Provide the (x, y) coordinate of the cell's center where the given text is located.  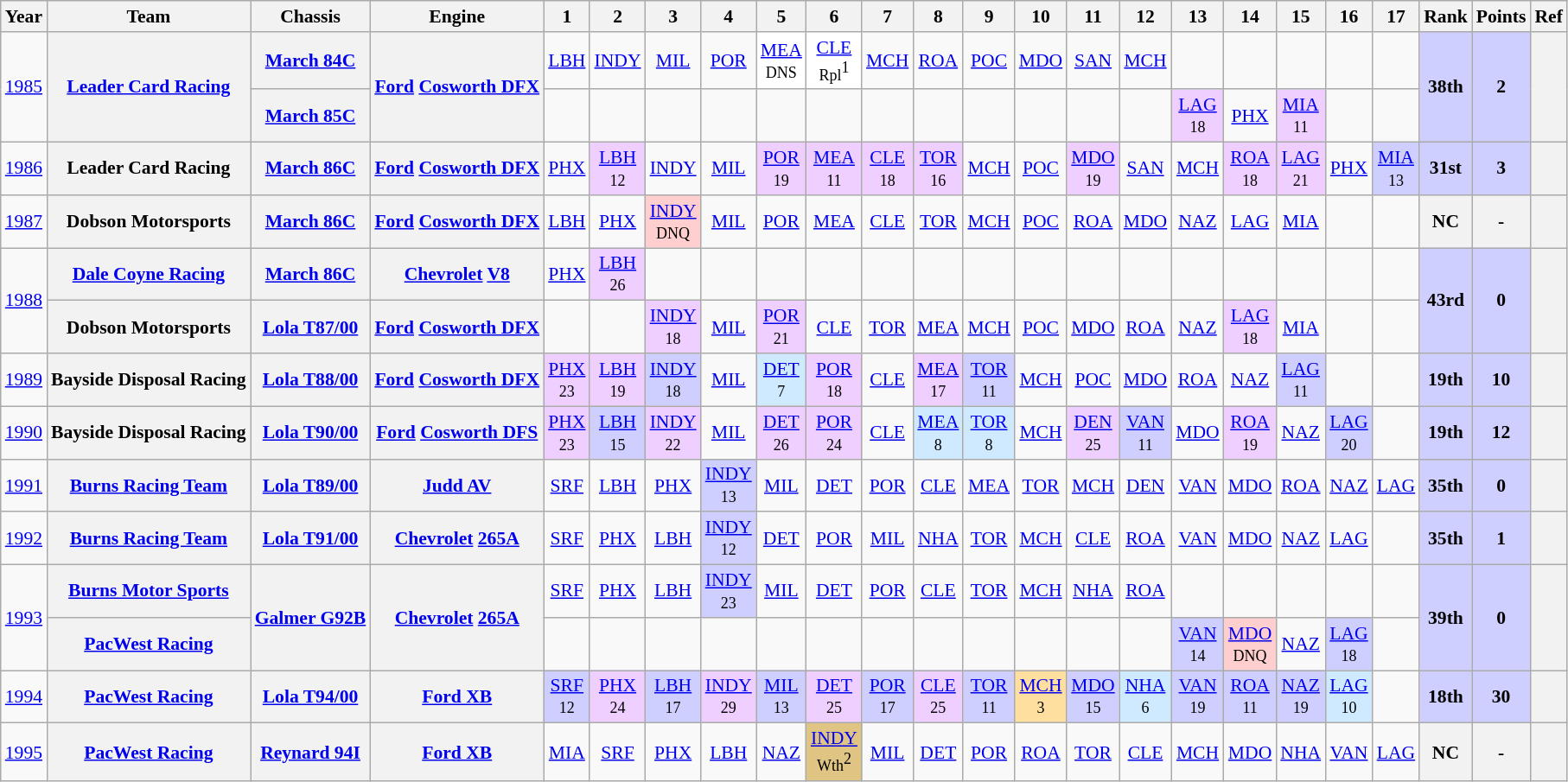
14 (1250, 16)
CLERpl1 (834, 60)
1987 (24, 221)
POR24 (834, 432)
INDYWth2 (834, 752)
MIA13 (1396, 169)
INDY29 (729, 696)
4 (729, 16)
1995 (24, 752)
NAZ19 (1300, 696)
11 (1093, 16)
MDODNQ (1250, 645)
8 (938, 16)
Judd AV (456, 486)
Rank (1445, 16)
Ref (1548, 16)
ROA19 (1250, 432)
LBH26 (617, 275)
INDY13 (729, 486)
6 (834, 16)
INDY22 (673, 432)
7 (887, 16)
1985 (24, 87)
MDO15 (1093, 696)
31st (1445, 169)
1986 (24, 169)
Lola T89/00 (311, 486)
VAN14 (1198, 645)
9 (989, 16)
Lola T88/00 (311, 380)
MIL13 (781, 696)
1994 (24, 696)
LAG21 (1300, 169)
Lola T91/00 (311, 539)
DET26 (781, 432)
1993 (24, 618)
Team (149, 16)
Reynard 94I (311, 752)
MEA11 (834, 169)
TOR8 (989, 432)
LAG10 (1348, 696)
LBH12 (617, 169)
Galmer G92B (311, 618)
5 (781, 16)
1992 (24, 539)
NHA6 (1146, 696)
38th (1445, 87)
ROA18 (1250, 169)
1990 (24, 432)
MDO19 (1093, 169)
Lola T90/00 (311, 432)
Lola T87/00 (311, 327)
INDY12 (729, 539)
15 (1300, 16)
LBH17 (673, 696)
INDYDNQ (673, 221)
POR19 (781, 169)
Engine (456, 16)
DET7 (781, 380)
16 (1348, 16)
LAG20 (1348, 432)
Points (1501, 16)
1991 (24, 486)
CLE18 (887, 169)
MCH3 (1041, 696)
VAN11 (1146, 432)
DEN (1146, 486)
1988 (24, 301)
MEA17 (938, 380)
TOR16 (938, 169)
PHX24 (617, 696)
LAG11 (1300, 380)
18th (1445, 696)
POR18 (834, 380)
LBH19 (617, 380)
SRF12 (567, 696)
Chevrolet V8 (456, 275)
POR21 (781, 327)
Ford Cosworth DFS (456, 432)
ROA11 (1250, 696)
INDY23 (729, 591)
Lola T94/00 (311, 696)
CLE25 (938, 696)
MIA11 (1300, 116)
POR17 (887, 696)
43rd (1445, 301)
DEN25 (1093, 432)
1989 (24, 380)
13 (1198, 16)
MEA8 (938, 432)
MEADNS (781, 60)
Year (24, 16)
VAN19 (1198, 696)
39th (1445, 618)
DET25 (834, 696)
March 85C (311, 116)
LBH15 (617, 432)
17 (1396, 16)
30 (1501, 696)
Dale Coyne Racing (149, 275)
March 84C (311, 60)
Chassis (311, 16)
Burns Motor Sports (149, 591)
